Return the (x, y) coordinate for the center point of the cell that contains the specified text.  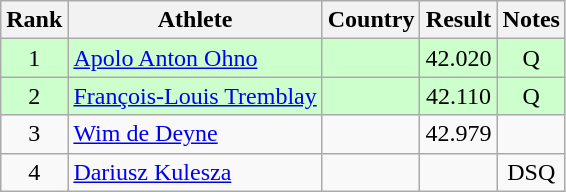
Rank (34, 20)
1 (34, 58)
42.020 (458, 58)
3 (34, 134)
DSQ (531, 172)
2 (34, 96)
Country (371, 20)
Apolo Anton Ohno (195, 58)
Notes (531, 20)
42.110 (458, 96)
4 (34, 172)
Dariusz Kulesza (195, 172)
Result (458, 20)
Athlete (195, 20)
42.979 (458, 134)
François-Louis Tremblay (195, 96)
Wim de Deyne (195, 134)
